Capture the cell that displays the provided text and extract its (x, y) central coordinate. 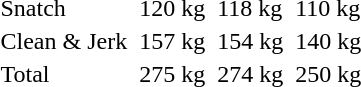
157 kg (172, 41)
154 kg (250, 41)
